Provide the [x, y] coordinate of the cell's center where the given text is located.  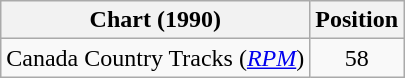
Canada Country Tracks (RPM) [156, 58]
58 [357, 58]
Position [357, 20]
Chart (1990) [156, 20]
